Pinpoint the cell where the given text exists, returning its [X, Y] midpoint coordinate. 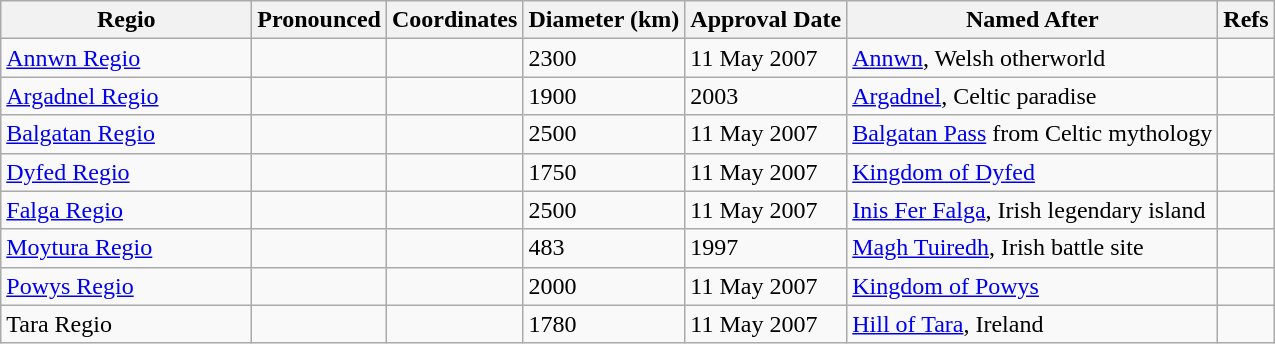
Regio [126, 20]
Diameter (km) [604, 20]
Kingdom of Dyfed [1032, 172]
Balgatan Pass from Celtic mythology [1032, 134]
Refs [1246, 20]
Hill of Tara, Ireland [1032, 324]
Approval Date [766, 20]
Balgatan Regio [126, 134]
483 [604, 248]
Tara Regio [126, 324]
2000 [604, 286]
Annwn Regio [126, 58]
Pronounced [320, 20]
1750 [604, 172]
Named After [1032, 20]
Annwn, Welsh otherworld [1032, 58]
2300 [604, 58]
Falga Regio [126, 210]
Moytura Regio [126, 248]
Argadnel Regio [126, 96]
Coordinates [454, 20]
1780 [604, 324]
Magh Tuiredh, Irish battle site [1032, 248]
Kingdom of Powys [1032, 286]
1997 [766, 248]
Dyfed Regio [126, 172]
1900 [604, 96]
2003 [766, 96]
Powys Regio [126, 286]
Argadnel, Celtic paradise [1032, 96]
Inis Fer Falga, Irish legendary island [1032, 210]
